Detect which cell encompasses the target text, then output its [x, y] center coordinate. 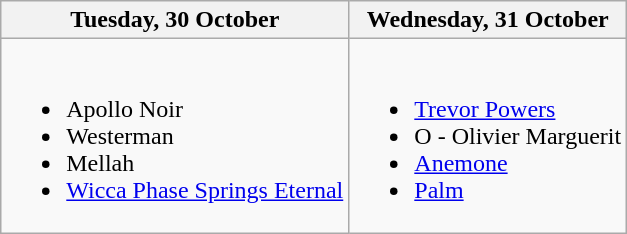
Trevor PowersO - Olivier MargueritAnemonePalm [488, 136]
Apollo NoirWestermanMellahWicca Phase Springs Eternal [175, 136]
Wednesday, 31 October [488, 20]
Tuesday, 30 October [175, 20]
